Determine the (X, Y) coordinate at the center of the cell enclosing the given text.  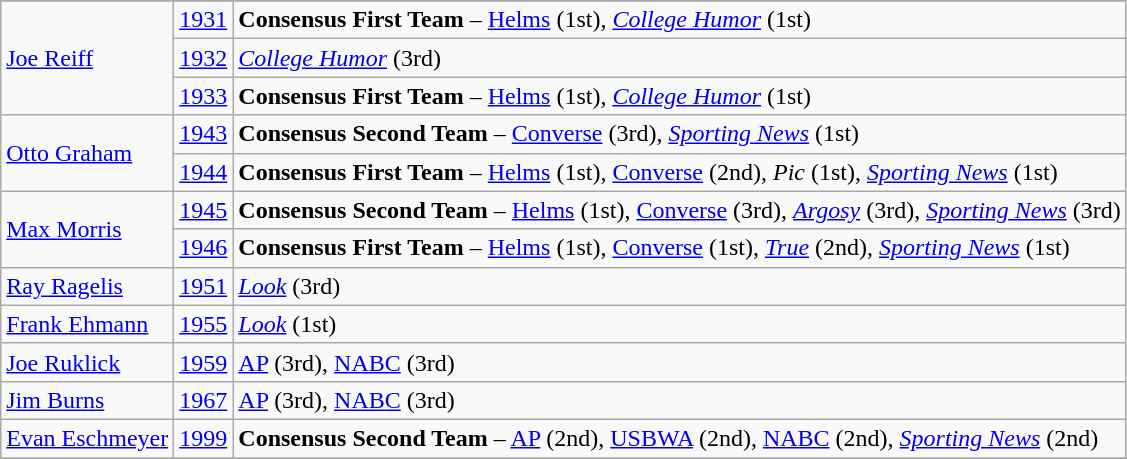
Look (1st) (680, 324)
1933 (204, 96)
Jim Burns (88, 400)
Consensus Second Team – Converse (3rd), Sporting News (1st) (680, 134)
1943 (204, 134)
Evan Eschmeyer (88, 438)
Joe Reiff (88, 58)
1932 (204, 58)
1999 (204, 438)
1967 (204, 400)
1931 (204, 20)
Look (3rd) (680, 286)
Joe Ruklick (88, 362)
Consensus Second Team – AP (2nd), USBWA (2nd), NABC (2nd), Sporting News (2nd) (680, 438)
Consensus First Team – Helms (1st), Converse (1st), True (2nd), Sporting News (1st) (680, 248)
Frank Ehmann (88, 324)
1955 (204, 324)
1944 (204, 172)
1959 (204, 362)
College Humor (3rd) (680, 58)
Ray Ragelis (88, 286)
Consensus First Team – Helms (1st), Converse (2nd), Pic (1st), Sporting News (1st) (680, 172)
Otto Graham (88, 153)
1946 (204, 248)
Max Morris (88, 229)
Consensus Second Team – Helms (1st), Converse (3rd), Argosy (3rd), Sporting News (3rd) (680, 210)
1945 (204, 210)
1951 (204, 286)
